Find where the given text appears and provide that cell's center as (x, y) coordinate. 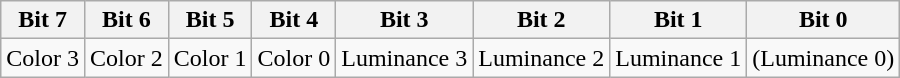
Bit 7 (43, 20)
Luminance 3 (404, 58)
Color 0 (294, 58)
Luminance 2 (542, 58)
Bit 6 (126, 20)
Bit 1 (678, 20)
Bit 3 (404, 20)
Bit 0 (824, 20)
Color 1 (210, 58)
Bit 2 (542, 20)
Bit 4 (294, 20)
(Luminance 0) (824, 58)
Color 2 (126, 58)
Color 3 (43, 58)
Luminance 1 (678, 58)
Bit 5 (210, 20)
